Return the (X, Y) coordinate for the center point of the cell that contains the specified text.  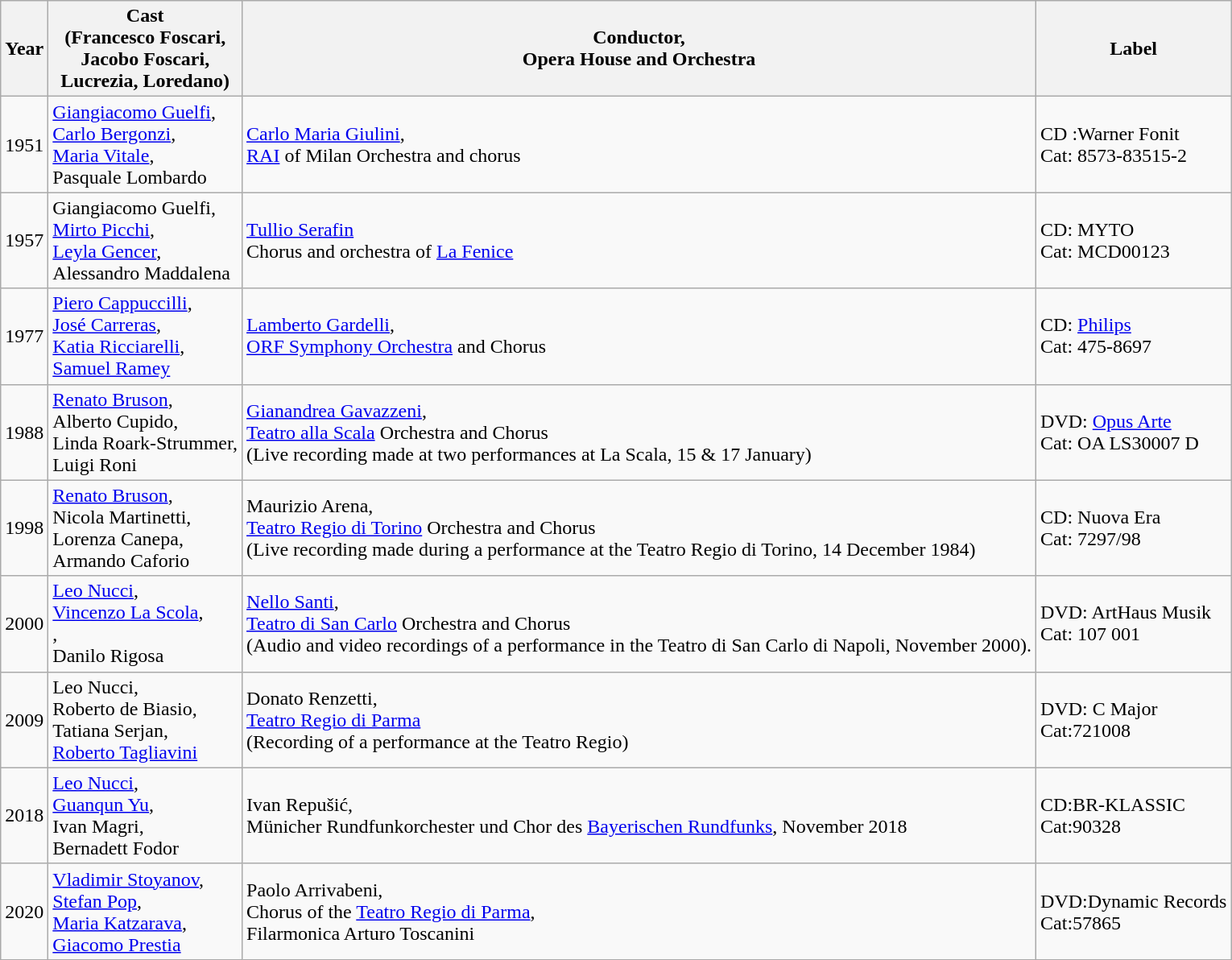
1951 (24, 145)
DVD: C MajorCat:721008 (1134, 720)
Giangiacomo Guelfi,Carlo Bergonzi,Maria Vitale,Pasquale Lombardo (145, 145)
DVD: ArtHaus MusikCat: 107 001 (1134, 623)
2000 (24, 623)
Vladimir Stoyanov,Stefan Pop, Maria Katzarava,Giacomo Prestia (145, 912)
Tullio SerafinChorus and orchestra of La Fenice (639, 240)
Lamberto Gardelli,ORF Symphony Orchestra and Chorus (639, 337)
Renato Bruson,Nicola Martinetti,Lorenza Canepa,Armando Caforio (145, 528)
Maurizio Arena,Teatro Regio di Torino Orchestra and Chorus(Live recording made during a performance at the Teatro Regio di Torino, 14 December 1984) (639, 528)
Leo Nucci,Roberto de Biasio,Tatiana Serjan,Roberto Tagliavini (145, 720)
1988 (24, 432)
Conductor,Opera House and Orchestra (639, 48)
Paolo Arrivabeni, Chorus of the Teatro Regio di Parma,Filarmonica Arturo Toscanini (639, 912)
Renato Bruson,Alberto Cupido,Linda Roark-Strummer,Luigi Roni (145, 432)
Year (24, 48)
1957 (24, 240)
Ivan Repušić,Münicher Rundfunkorchester und Chor des Bayerischen Rundfunks, November 2018 (639, 815)
2009 (24, 720)
CD:BR-KLASSICCat:90328 (1134, 815)
CD :Warner FonitCat: 8573-83515-2 (1134, 145)
CD: PhilipsCat: 475-8697 (1134, 337)
CD: Nuova EraCat: 7297/98 (1134, 528)
Giangiacomo Guelfi,Mirto Picchi,Leyla Gencer,Alessandro Maddalena (145, 240)
Carlo Maria Giulini,RAI of Milan Orchestra and chorus (639, 145)
Gianandrea Gavazzeni,Teatro alla Scala Orchestra and Chorus(Live recording made at two performances at La Scala, 15 & 17 January) (639, 432)
Cast(Francesco Foscari,Jacobo Foscari, Lucrezia, Loredano) (145, 48)
2020 (24, 912)
1977 (24, 337)
2018 (24, 815)
Leo Nucci,Vincenzo La Scola,,Danilo Rigosa (145, 623)
Label (1134, 48)
Leo Nucci,Guanqun Yu,Ivan Magri,Bernadett Fodor (145, 815)
CD: MYTOCat: MCD00123 (1134, 240)
Donato Renzetti,Teatro Regio di Parma(Recording of a performance at the Teatro Regio) (639, 720)
1998 (24, 528)
DVD: Opus ArteCat: OA LS30007 D (1134, 432)
DVD:Dynamic Records Cat:57865 (1134, 912)
Piero Cappuccilli,José Carreras,Katia Ricciarelli, Samuel Ramey (145, 337)
